For the text-containing cell, return its midpoint in [x, y] coordinate format. 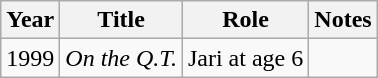
Title [122, 20]
Jari at age 6 [245, 58]
Year [30, 20]
Role [245, 20]
1999 [30, 58]
On the Q.T. [122, 58]
Notes [343, 20]
